Return (x, y) of the center of cell containing provided text 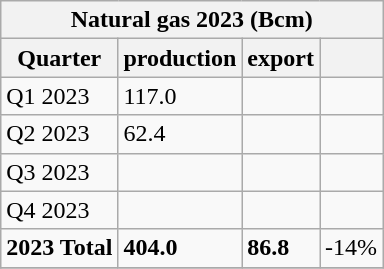
export (281, 58)
Natural gas 2023 (Bcm) (192, 20)
Q1 2023 (60, 96)
-14% (352, 248)
117.0 (180, 96)
Q3 2023 (60, 172)
Q2 2023 (60, 134)
2023 Total (60, 248)
production (180, 58)
Q4 2023 (60, 210)
404.0 (180, 248)
86.8 (281, 248)
62.4 (180, 134)
Quarter (60, 58)
